Extract the (x, y) coordinate from the center of the cell holding the provided text.  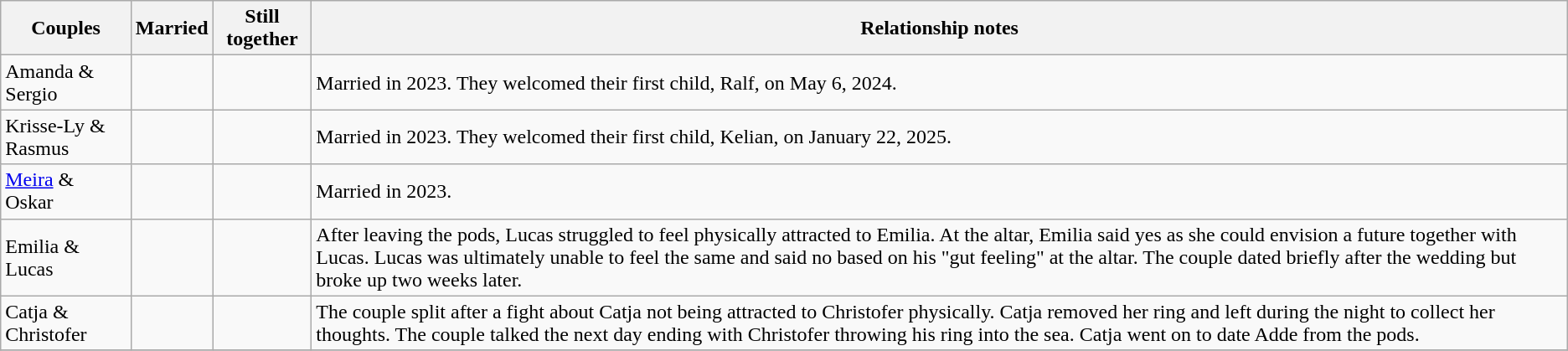
Krisse-Ly & Rasmus (66, 137)
Married in 2023. They welcomed their first child, Kelian, on January 22, 2025. (940, 137)
Meira & Oskar (66, 191)
Married in 2023. They welcomed their first child, Ralf, on May 6, 2024. (940, 82)
Catja & Christofer (66, 323)
Married (172, 28)
Relationship notes (940, 28)
Married in 2023. (940, 191)
Couples (66, 28)
Still together (262, 28)
Amanda & Sergio (66, 82)
Emilia & Lucas (66, 257)
